Output the (X, Y) coordinate of the center of the cell containing the given text.  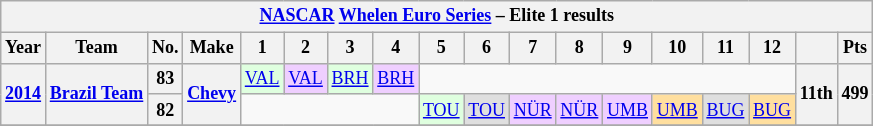
12 (772, 48)
Pts (855, 48)
No. (166, 48)
4 (396, 48)
10 (677, 48)
1 (262, 48)
5 (442, 48)
Chevy (212, 94)
8 (580, 48)
2014 (24, 94)
82 (166, 110)
Year (24, 48)
NASCAR Whelen Euro Series – Elite 1 results (437, 16)
6 (486, 48)
11th (816, 94)
3 (350, 48)
2 (306, 48)
9 (628, 48)
Team (96, 48)
Make (212, 48)
499 (855, 94)
83 (166, 78)
Brazil Team (96, 94)
7 (532, 48)
11 (726, 48)
